Scan for the cell matching the given text and deliver its (x, y) coordinate at center. 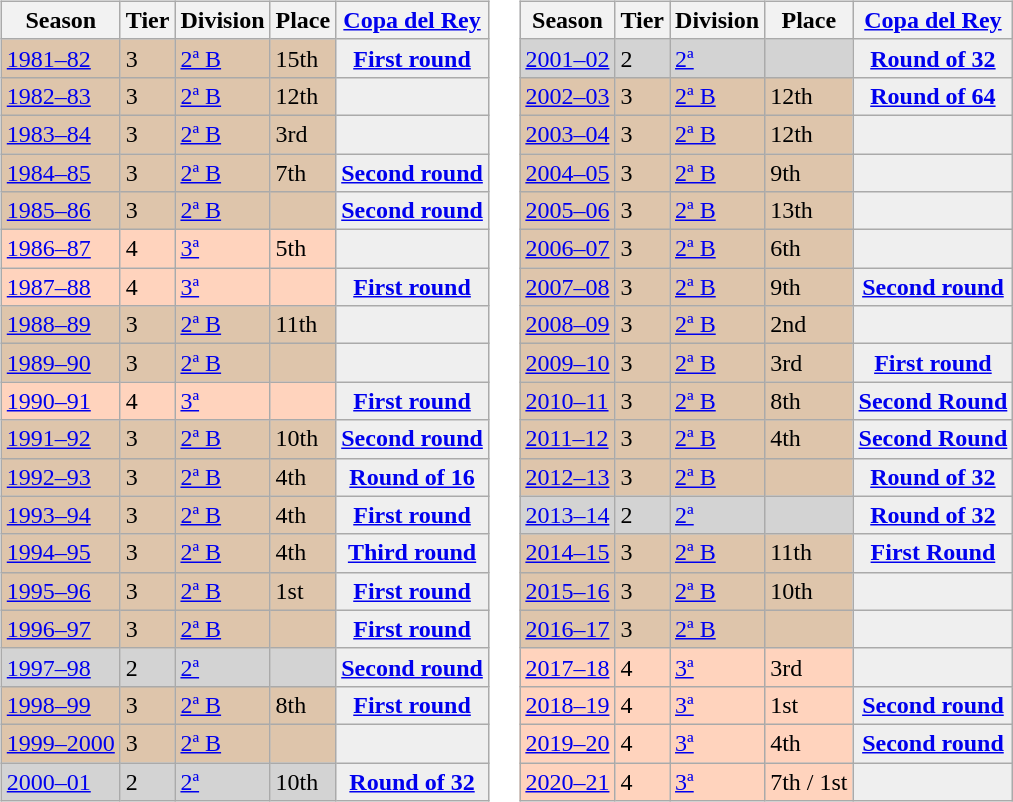
2010–11 (568, 401)
5th (303, 249)
1984–85 (60, 173)
1985–86 (60, 211)
2013–14 (568, 515)
6th (809, 249)
2002–03 (568, 96)
1981–82 (60, 58)
2020–21 (568, 781)
2016–17 (568, 629)
First Round (933, 553)
1982–83 (60, 96)
2006–07 (568, 249)
Round of 64 (933, 96)
1992–93 (60, 477)
2014–15 (568, 553)
1990–91 (60, 401)
Round of 16 (412, 477)
1996–97 (60, 629)
2003–04 (568, 134)
1999–2000 (60, 743)
1991–92 (60, 439)
2011–12 (568, 439)
2008–09 (568, 325)
2015–16 (568, 591)
2000–01 (60, 781)
2nd (809, 325)
1998–99 (60, 705)
1987–88 (60, 287)
2012–13 (568, 477)
1997–98 (60, 667)
2001–02 (568, 58)
2017–18 (568, 667)
15th (303, 58)
2009–10 (568, 363)
1995–96 (60, 591)
Third round (412, 553)
13th (809, 211)
1983–84 (60, 134)
2019–20 (568, 743)
1993–94 (60, 515)
2004–05 (568, 173)
2018–19 (568, 705)
7th / 1st (809, 781)
1986–87 (60, 249)
2005–06 (568, 211)
1989–90 (60, 363)
2007–08 (568, 287)
1988–89 (60, 325)
1994–95 (60, 553)
7th (303, 173)
